Determine the (x, y) coordinate at the center of the cell enclosing the given text.  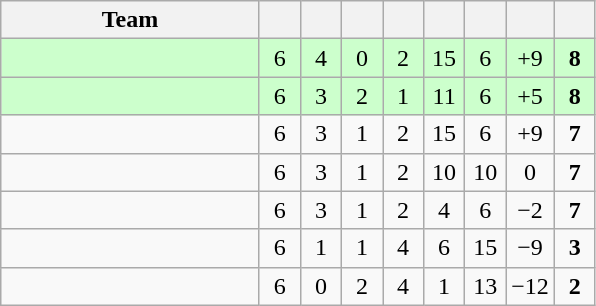
+5 (530, 96)
−2 (530, 210)
13 (486, 286)
−9 (530, 248)
Team (130, 20)
−12 (530, 286)
11 (444, 96)
